Scan for the cell matching the given text and deliver its [X, Y] coordinate at center. 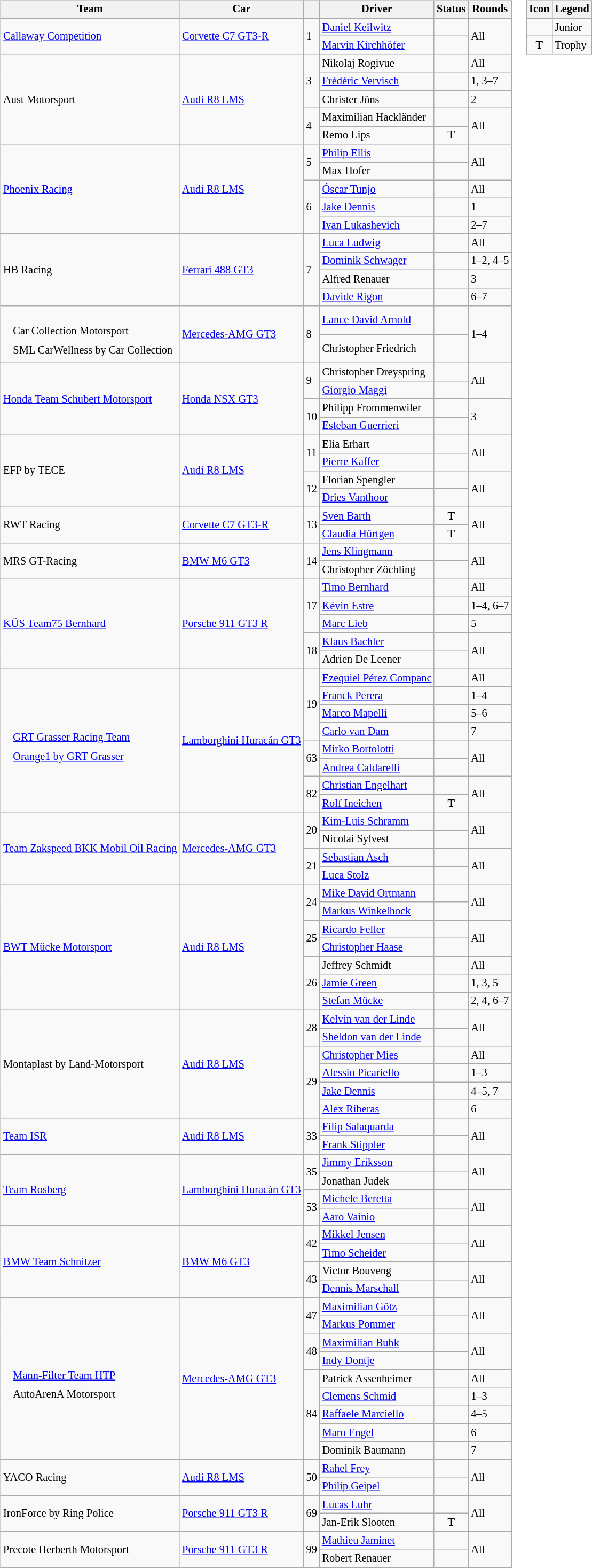
Patrick Assenheimer [377, 1379]
EFP by TECE [90, 471]
Carlo van Dam [377, 732]
Pierre Kaffer [377, 462]
Frank Stippler [377, 1145]
17 [312, 606]
Team Rosberg [90, 1190]
Sebastian Asch [377, 857]
Callaway Competition [90, 36]
Marvin Kirchhöfer [377, 45]
Mathieu Jaminet [377, 1540]
18 [312, 650]
14 [312, 561]
29 [312, 1082]
Markus Pommer [377, 1325]
Florian Spengler [377, 480]
43 [312, 1280]
82 [312, 795]
Markus Winkelhock [377, 911]
Honda Team Schubert Motorsport [90, 399]
8 [312, 334]
Status [451, 10]
24 [312, 903]
Icon [539, 10]
BWT Mücke Motorsport [90, 947]
Christian Engelhart [377, 786]
Ferrari 488 GT3 [241, 270]
HB Racing [90, 270]
10 [312, 417]
Jan-Erik Slooten [377, 1523]
Luca Stolz [377, 875]
Maximilian Götz [377, 1307]
1–2, 4–5 [490, 261]
Nicolai Sylvest [377, 840]
Luca Ludwig [377, 243]
RWT Racing [90, 524]
Team [90, 10]
Philip Ellis [377, 153]
35 [312, 1172]
Sheldon van der Linde [377, 1037]
Jens Klingmann [377, 552]
84 [312, 1415]
AutoArenA Motorsport [64, 1394]
47 [312, 1316]
33 [312, 1135]
2–7 [490, 225]
Timo Bernhard [377, 588]
5–6 [490, 714]
Indy Dontje [377, 1361]
Timo Scheider [377, 1253]
21 [312, 866]
Rahel Frey [377, 1469]
Remo Lips [377, 135]
Marco Mapelli [377, 714]
Giorgio Maggi [377, 390]
Kelvin van der Linde [377, 1019]
Stefan Mücke [377, 1001]
13 [312, 524]
Dennis Marschall [377, 1289]
69 [312, 1514]
Esteban Guerrieri [377, 426]
Clemens Schmid [377, 1397]
GRT Grasser Racing Team Orange1 by GRT Grasser [90, 740]
Philipp Frommenwiler [377, 408]
2, 4, 6–7 [490, 1001]
99 [312, 1549]
Trophy [572, 45]
Lucas Luhr [377, 1504]
50 [312, 1477]
6–7 [490, 297]
Filip Salaquarda [377, 1127]
Honda NSX GT3 [241, 399]
Ricardo Feller [377, 929]
Nikolaj Rogivue [377, 64]
Michele Beretta [377, 1199]
Philip Geipel [377, 1486]
KÜS Team75 Bernhard [90, 624]
YACO Racing [90, 1477]
Alex Riberas [377, 1109]
Victor Bouveng [377, 1271]
Christopher Mies [377, 1055]
Maximilian Hackländer [377, 117]
Marc Lieb [377, 624]
Jeffrey Schmidt [377, 965]
Max Hofer [377, 171]
Mirko Bortolotti [377, 750]
Junior [572, 27]
Dries Vanthoor [377, 498]
Robert Renauer [377, 1558]
25 [312, 938]
Franck Perera [377, 696]
Jamie Green [377, 983]
2 [490, 99]
Legend [572, 10]
Mike David Ortmann [377, 893]
Sven Barth [377, 516]
Mann-Filter Team HTP [64, 1376]
SML CarWellness by Car Collection [93, 350]
Jonathan Judek [377, 1181]
9 [312, 381]
Christopher Haase [377, 947]
Precote Herberth Motorsport [90, 1549]
Davide Rigon [377, 297]
Frédéric Vervisch [377, 81]
Car Collection Motorsport SML CarWellness by Car Collection [90, 334]
1, 3–7 [490, 81]
19 [312, 705]
Kévin Estre [377, 606]
Ivan Lukashevich [377, 225]
Car [241, 10]
12 [312, 489]
Team ISR [90, 1135]
4 [312, 126]
IronForce by Ring Police [90, 1514]
Alfred Renauer [377, 279]
Aaro Vainio [377, 1217]
Montaplast by Land-Motorsport [90, 1064]
48 [312, 1351]
1–4, 6–7 [490, 606]
4–5 [490, 1415]
Kim-Luis Schramm [377, 821]
Ezequiel Pérez Companc [377, 678]
Óscar Tunjo [377, 189]
4–5, 7 [490, 1091]
Aust Motorsport [90, 99]
Elia Erhart [377, 444]
Andrea Caldarelli [377, 767]
Daniel Keilwitz [377, 27]
Dominik Schwager [377, 261]
1, 3, 5 [490, 983]
Adrien De Leener [377, 660]
Rounds [490, 10]
Christer Jöns [377, 99]
Claudia Hürtgen [377, 534]
MRS GT-Racing [90, 561]
Christopher Dreyspring [377, 372]
Rolf Ineichen [377, 804]
Mann-Filter Team HTP AutoArenA Motorsport [90, 1379]
Raffaele Marciello [377, 1415]
Jimmy Eriksson [377, 1163]
Lance David Arnold [377, 320]
20 [312, 830]
Mikkel Jensen [377, 1235]
11 [312, 453]
Christopher Friedrich [377, 348]
53 [312, 1208]
Alessio Picariello [377, 1073]
Christopher Zöchling [377, 570]
42 [312, 1243]
28 [312, 1028]
Car Collection Motorsport [93, 332]
Dominik Baumann [377, 1451]
Driver [377, 10]
Team Zakspeed BKK Mobil Oil Racing [90, 848]
Maro Engel [377, 1432]
63 [312, 758]
Orange1 by GRT Grasser [72, 756]
GRT Grasser Racing Team [72, 738]
Phoenix Racing [90, 189]
26 [312, 983]
BMW Team Schnitzer [90, 1261]
Maximilian Buhk [377, 1343]
Klaus Bachler [377, 642]
